Determine the [x, y] coordinate at the center of the cell enclosing the given text.  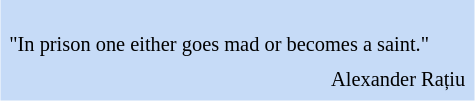
Alexander Rațiu [238, 80]
"In prison one either goes mad or becomes a saint." [238, 34]
